Determine the [x, y] coordinate at the center of the cell enclosing the given text.  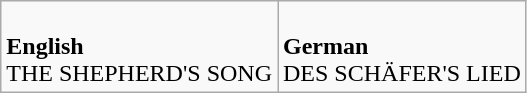
EnglishTHE SHEPHERD'S SONG [140, 47]
GermanDES SCHÄFER'S LIED [402, 47]
